Identify which cell holds the provided text, then report its [X, Y] central coordinate. 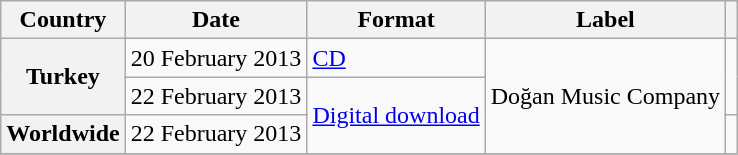
Format [396, 20]
Label [605, 20]
Country [63, 20]
Doğan Music Company [605, 96]
20 February 2013 [216, 58]
Worldwide [63, 134]
Date [216, 20]
CD [396, 58]
Turkey [63, 77]
Digital download [396, 115]
